Extract the [X, Y] coordinate from the center of the cell holding the provided text.  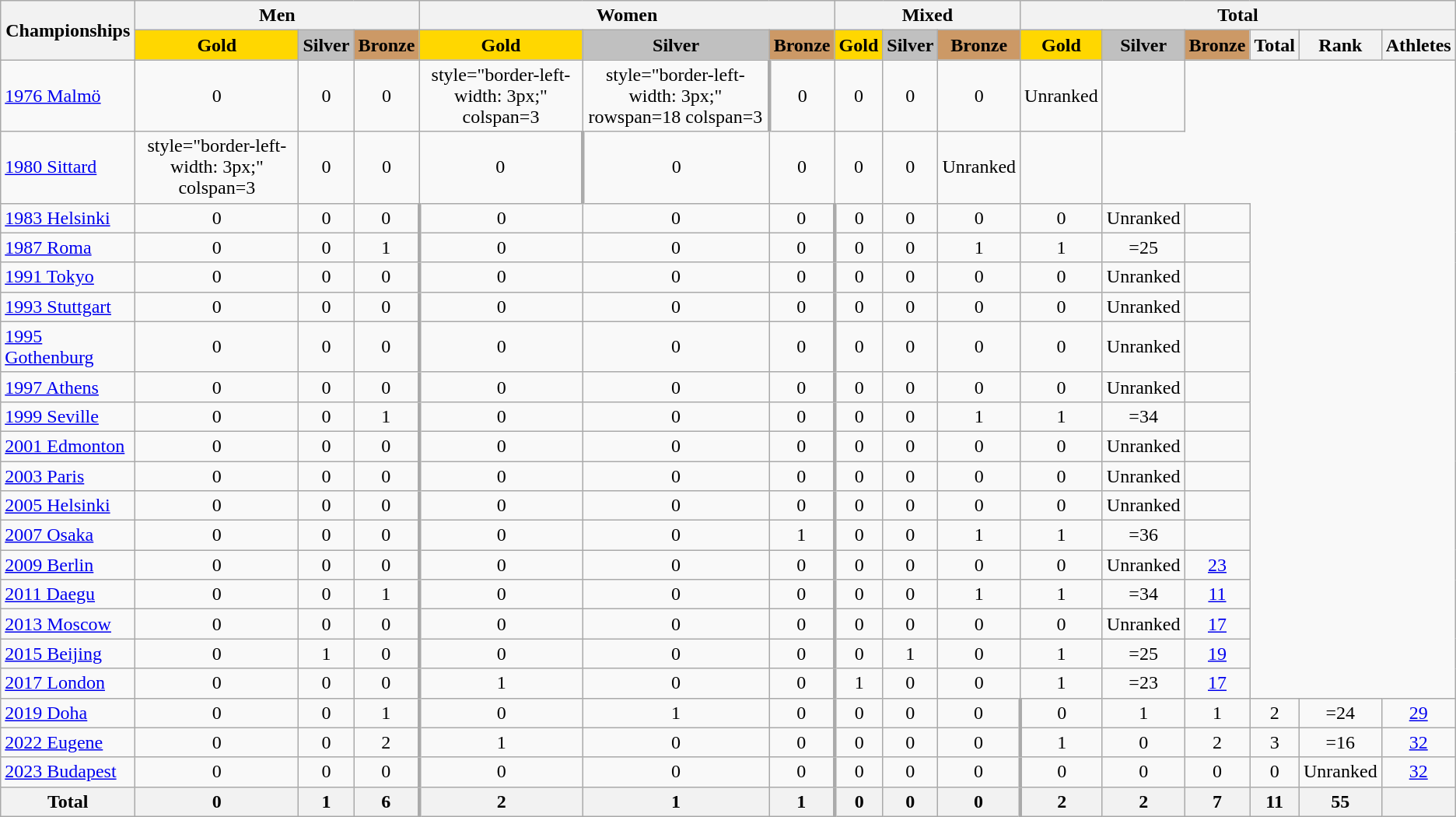
3 [1275, 742]
2011 Daegu [68, 594]
Men [277, 16]
Championships [68, 30]
2022 Eugene [68, 742]
1995 Gothenburg [68, 347]
1976 Malmö [68, 96]
1983 Helsinki [68, 218]
1987 Roma [68, 247]
2015 Beijing [68, 654]
Mixed [927, 16]
=36 [1143, 535]
1991 Tokyo [68, 277]
2023 Budapest [68, 772]
29 [1419, 713]
19 [1217, 654]
style="border-left-width: 3px;" rowspan=18 colspan=3 [676, 96]
=23 [1143, 683]
2013 Moscow [68, 624]
55 [1340, 801]
23 [1217, 565]
7 [1217, 801]
=16 [1340, 742]
1980 Sittard [68, 167]
1993 Stuttgart [68, 307]
6 [387, 801]
2001 Edmonton [68, 446]
2003 Paris [68, 475]
2019 Doha [68, 713]
2009 Berlin [68, 565]
2007 Osaka [68, 535]
2017 London [68, 683]
Rank [1340, 45]
Women [627, 16]
2005 Helsinki [68, 506]
=24 [1340, 713]
1997 Athens [68, 387]
Athletes [1419, 45]
1999 Seville [68, 416]
